From the cell containing the given text, extract its center point as [x, y] coordinate. 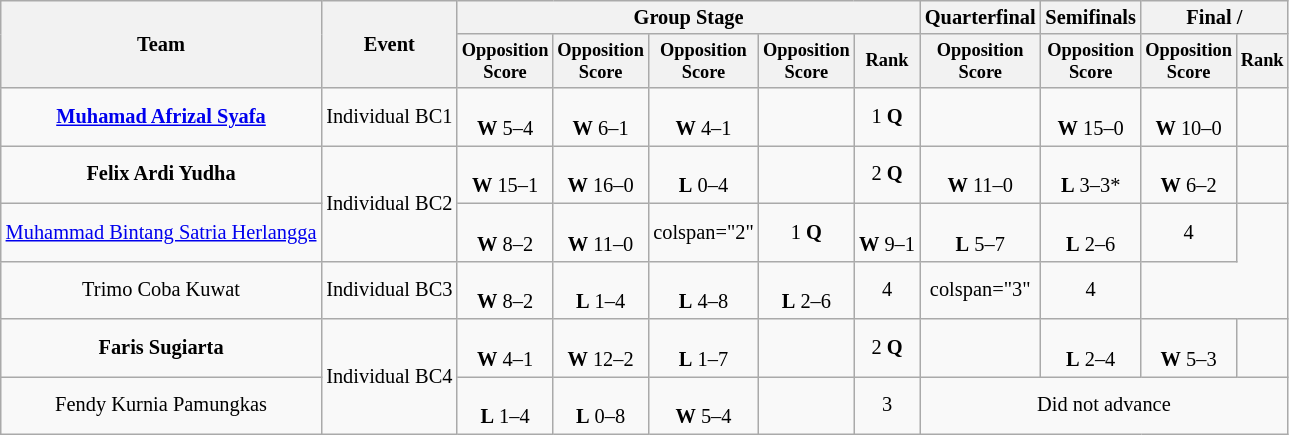
Event [389, 44]
Group Stage [688, 17]
W 15–1 [505, 174]
L 4–8 [703, 290]
Muhammad Bintang Satria Herlangga [162, 232]
Team [162, 44]
3 [887, 405]
Final / [1214, 17]
W 6–2 [1189, 174]
L 2–4 [1091, 347]
Did not advance [1104, 405]
W 10–0 [1189, 117]
Fendy Kurnia Pamungkas [162, 405]
Individual BC1 [389, 117]
L 1–7 [703, 347]
W 5–3 [1189, 347]
Individual BC3 [389, 290]
W 9–1 [887, 232]
Muhamad Afrizal Syafa [162, 117]
L 3–3* [1091, 174]
W 6–1 [601, 117]
L 5–7 [980, 232]
W 12–2 [601, 347]
Individual BC2 [389, 202]
Semifinals [1091, 17]
L 0–8 [601, 405]
Faris Sugiarta [162, 347]
Trimo Coba Kuwat [162, 290]
W 16–0 [601, 174]
Quarterfinal [980, 17]
colspan="2" [703, 232]
colspan="3" [980, 290]
W 15–0 [1091, 117]
Individual BC4 [389, 376]
Felix Ardi Yudha [162, 174]
L 0–4 [703, 174]
